Find where the given text appears and provide that cell's center as [X, Y] coordinate. 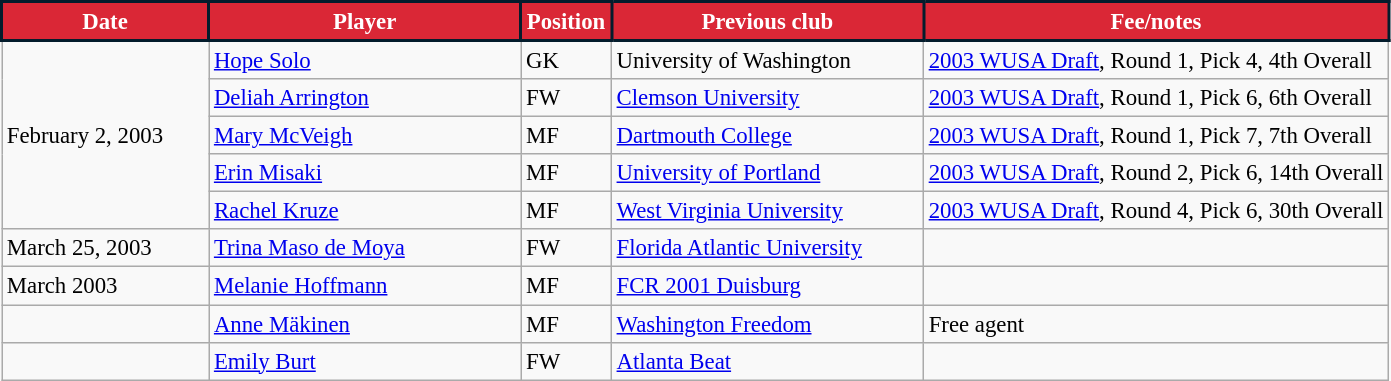
Position [566, 22]
February 2, 2003 [106, 136]
Emily Burt [365, 361]
Player [365, 22]
Free agent [1156, 324]
Anne Mäkinen [365, 324]
Washington Freedom [767, 324]
Rachel Kruze [365, 211]
2003 WUSA Draft, Round 4, Pick 6, 30th Overall [1156, 211]
Melanie Hoffmann [365, 286]
Fee/notes [1156, 22]
Deliah Arrington [365, 98]
Previous club [767, 22]
GK [566, 60]
West Virginia University [767, 211]
FCR 2001 Duisburg [767, 286]
Dartmouth College [767, 136]
March 2003 [106, 286]
2003 WUSA Draft, Round 1, Pick 4, 4th Overall [1156, 60]
Florida Atlantic University [767, 249]
2003 WUSA Draft, Round 1, Pick 6, 6th Overall [1156, 98]
Date [106, 22]
University of Portland [767, 173]
March 25, 2003 [106, 249]
2003 WUSA Draft, Round 1, Pick 7, 7th Overall [1156, 136]
University of Washington [767, 60]
Hope Solo [365, 60]
Clemson University [767, 98]
Trina Maso de Moya [365, 249]
Mary McVeigh [365, 136]
Atlanta Beat [767, 361]
2003 WUSA Draft, Round 2, Pick 6, 14th Overall [1156, 173]
Erin Misaki [365, 173]
